Return the (X, Y) coordinate for the center point of the cell that contains the specified text.  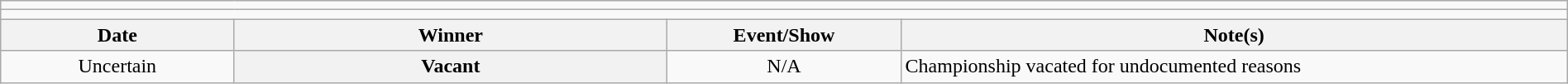
Vacant (451, 67)
Winner (451, 35)
Championship vacated for undocumented reasons (1234, 67)
N/A (784, 67)
Date (117, 35)
Note(s) (1234, 35)
Event/Show (784, 35)
Uncertain (117, 67)
